For the text-containing cell, return its midpoint in [x, y] coordinate format. 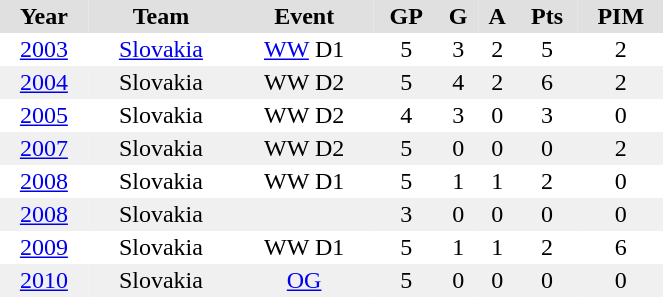
2007 [44, 148]
OG [304, 280]
2004 [44, 82]
2009 [44, 248]
6 [547, 82]
2005 [44, 116]
A [497, 16]
2003 [44, 50]
Pts [547, 16]
G [458, 16]
2010 [44, 280]
Year [44, 16]
Team [161, 16]
Event [304, 16]
GP [406, 16]
